Output the [X, Y] coordinate of the center of the cell containing the given text.  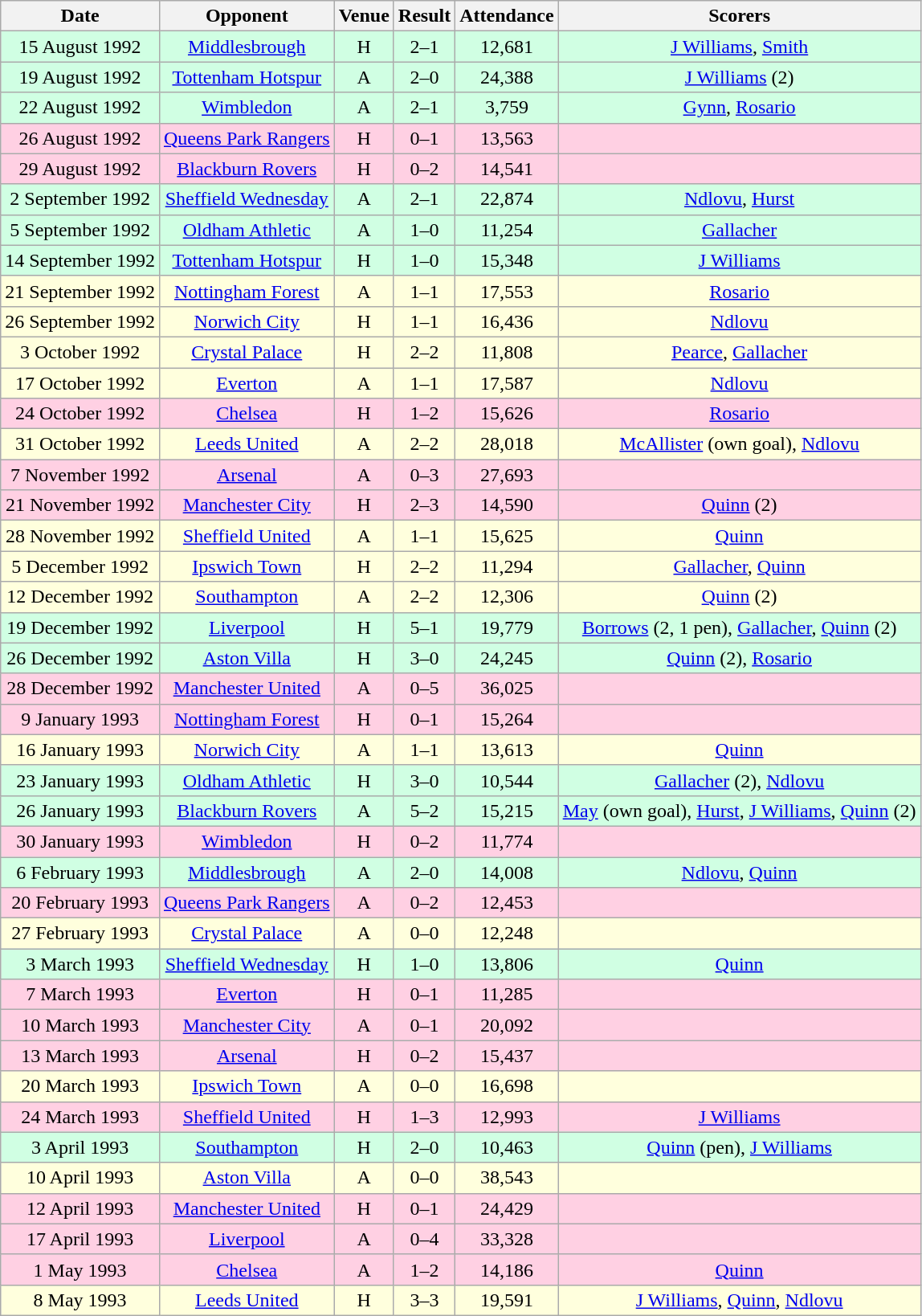
20 March 1993 [80, 1086]
15,625 [507, 536]
J Williams (2) [739, 77]
3 October 1992 [80, 352]
12,453 [507, 903]
13,563 [507, 138]
May (own goal), Hurst, J Williams, Quinn (2) [739, 811]
20,092 [507, 1025]
15,215 [507, 811]
28 December 1992 [80, 689]
28 November 1992 [80, 536]
27 February 1993 [80, 934]
12,248 [507, 934]
0–5 [424, 689]
24,429 [507, 1208]
16 January 1993 [80, 750]
27,693 [507, 475]
38,543 [507, 1178]
14,186 [507, 1269]
Borrows (2, 1 pen), Gallacher, Quinn (2) [739, 627]
11,285 [507, 995]
21 November 1992 [80, 505]
0–3 [424, 475]
Pearce, Gallacher [739, 352]
13,613 [507, 750]
13,806 [507, 964]
16,436 [507, 321]
12,681 [507, 47]
17 October 1992 [80, 383]
Venue [364, 16]
12 December 1992 [80, 597]
Ndlovu, Quinn [739, 872]
26 August 1992 [80, 138]
12 April 1993 [80, 1208]
Gynn, Rosario [739, 108]
5–2 [424, 811]
1–3 [424, 1117]
10 April 1993 [80, 1178]
Gallacher [739, 230]
17,587 [507, 383]
24 October 1992 [80, 414]
15,626 [507, 414]
17,553 [507, 291]
Quinn (pen), J Williams [739, 1147]
Result [424, 16]
24,388 [507, 77]
17 April 1993 [80, 1239]
11,294 [507, 566]
9 January 1993 [80, 719]
Ndlovu, Hurst [739, 199]
3 April 1993 [80, 1147]
26 September 1992 [80, 321]
5 December 1992 [80, 566]
8 May 1993 [80, 1300]
29 August 1992 [80, 169]
15,348 [507, 260]
7 March 1993 [80, 995]
19,591 [507, 1300]
21 September 1992 [80, 291]
30 January 1993 [80, 841]
24,245 [507, 658]
2 September 1992 [80, 199]
15 August 1992 [80, 47]
14,541 [507, 169]
6 February 1993 [80, 872]
36,025 [507, 689]
3 March 1993 [80, 964]
31 October 1992 [80, 444]
5 September 1992 [80, 230]
22,874 [507, 199]
19 December 1992 [80, 627]
12,306 [507, 597]
Gallacher, Quinn [739, 566]
3,759 [507, 108]
3–3 [424, 1300]
26 December 1992 [80, 658]
19,779 [507, 627]
J Williams, Quinn, Ndlovu [739, 1300]
22 August 1992 [80, 108]
16,698 [507, 1086]
14,008 [507, 872]
19 August 1992 [80, 77]
J Williams, Smith [739, 47]
Gallacher (2), Ndlovu [739, 780]
23 January 1993 [80, 780]
5–1 [424, 627]
Scorers [739, 16]
20 February 1993 [80, 903]
11,808 [507, 352]
15,264 [507, 719]
10,463 [507, 1147]
15,437 [507, 1056]
33,328 [507, 1239]
11,774 [507, 841]
14 September 1992 [80, 260]
24 March 1993 [80, 1117]
Date [80, 16]
Quinn (2), Rosario [739, 658]
11,254 [507, 230]
1 May 1993 [80, 1269]
2–3 [424, 505]
26 January 1993 [80, 811]
13 March 1993 [80, 1056]
Opponent [247, 16]
McAllister (own goal), Ndlovu [739, 444]
Attendance [507, 16]
7 November 1992 [80, 475]
14,590 [507, 505]
10,544 [507, 780]
10 March 1993 [80, 1025]
28,018 [507, 444]
12,993 [507, 1117]
0–4 [424, 1239]
